Output the (X, Y) coordinate of the center of the cell containing the given text.  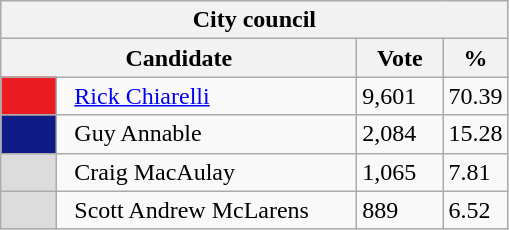
Vote (400, 58)
2,084 (400, 134)
Scott Andrew McLarens (207, 210)
Candidate (179, 58)
889 (400, 210)
7.81 (476, 172)
6.52 (476, 210)
1,065 (400, 172)
Rick Chiarelli (207, 96)
% (476, 58)
Craig MacAulay (207, 172)
Guy Annable (207, 134)
15.28 (476, 134)
9,601 (400, 96)
City council (254, 20)
70.39 (476, 96)
